Provide the (X, Y) coordinate of the cell's center where the given text is located.  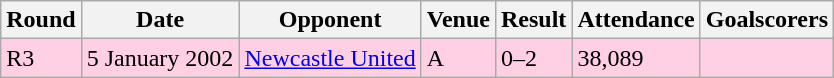
38,089 (636, 58)
Goalscorers (766, 20)
5 January 2002 (160, 58)
Venue (458, 20)
Opponent (330, 20)
Newcastle United (330, 58)
A (458, 58)
0–2 (533, 58)
Attendance (636, 20)
Date (160, 20)
Round (41, 20)
Result (533, 20)
R3 (41, 58)
